Pinpoint the cell where the given text exists, returning its [X, Y] midpoint coordinate. 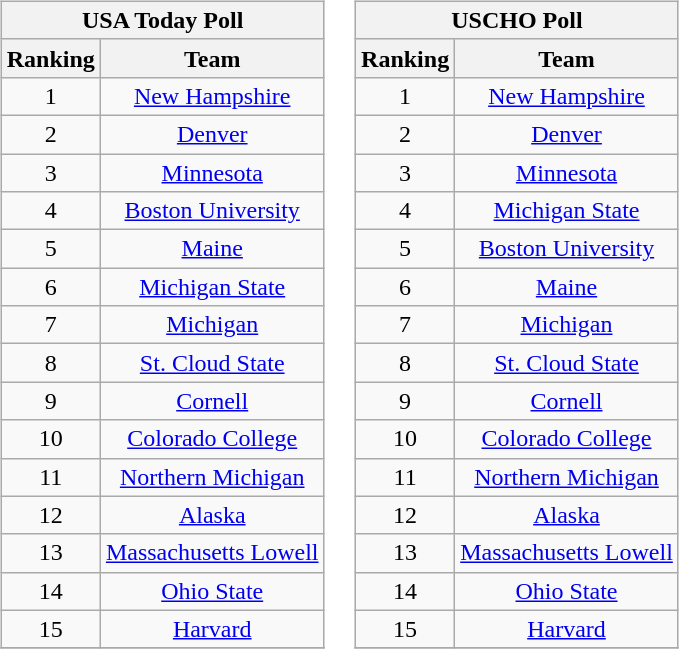
USCHO Poll [518, 20]
USA Today Poll [162, 20]
